Search for the cell housing the specified text and yield its [X, Y] center coordinate. 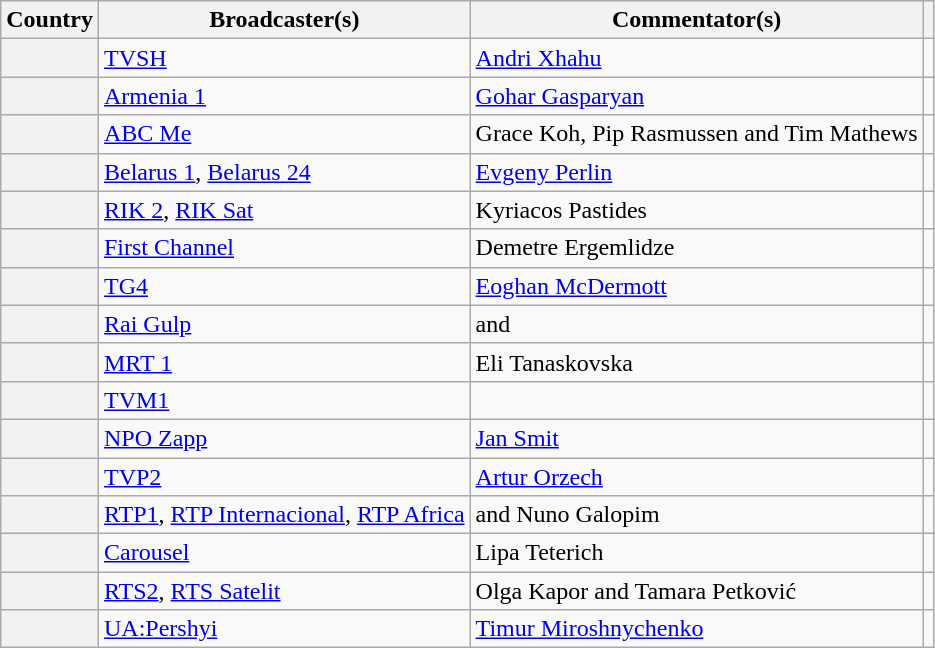
UA:Pershyi [284, 629]
Country [50, 20]
Lipa Teterich [696, 553]
Gohar Gasparyan [696, 96]
MRT 1 [284, 362]
Belarus 1, Belarus 24 [284, 172]
TVSH [284, 58]
Andri Xhahu [696, 58]
Timur Miroshnychenko [696, 629]
Armenia 1 [284, 96]
Broadcaster(s) [284, 20]
Evgeny Perlin [696, 172]
ABC Me [284, 134]
Grace Koh, Pip Rasmussen and Tim Mathews [696, 134]
Kyriacos Pastides [696, 210]
First Channel [284, 248]
TVM1 [284, 400]
Rai Gulp [284, 324]
Eli Tanaskovska [696, 362]
RIK 2, RIK Sat [284, 210]
Olga Kapor and Tamara Petković [696, 591]
Commentator(s) [696, 20]
Demetre Ergemlidze [696, 248]
and Nuno Galopim [696, 515]
Carousel [284, 553]
Artur Orzech [696, 477]
RTP1, RTP Internacional, RTP Africa [284, 515]
and [696, 324]
RTS2, RTS Satelit [284, 591]
TVP2 [284, 477]
Eoghan McDermott [696, 286]
TG4 [284, 286]
Jan Smit [696, 438]
NPO Zapp [284, 438]
